Capture the cell that displays the provided text and extract its (x, y) central coordinate. 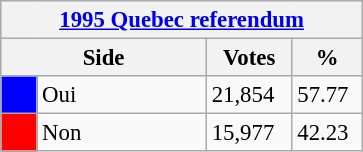
21,854 (249, 95)
Side (104, 58)
57.77 (328, 95)
Oui (122, 95)
42.23 (328, 133)
1995 Quebec referendum (182, 20)
Non (122, 133)
% (328, 58)
15,977 (249, 133)
Votes (249, 58)
